Locate the cell with the specified text and output its [X, Y] center coordinate. 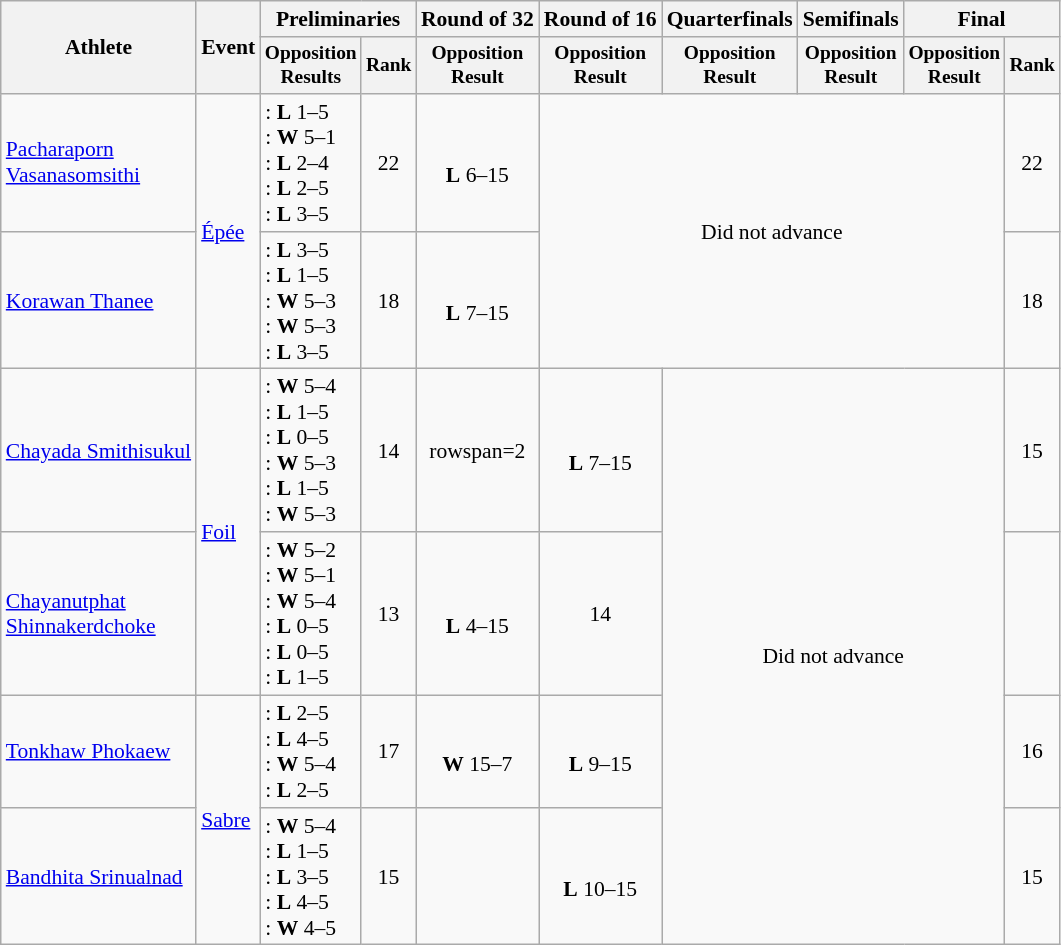
: W 5–2: W 5–1: W 5–4: L 0–5: L 0–5: L 1–5 [310, 614]
Semifinals [851, 19]
Chayada Smithisukul [98, 450]
L 4–15 [478, 614]
PacharapornVasanasomsithi [98, 163]
W 15–7 [478, 752]
Athlete [98, 48]
Tonkhaw Phokaew [98, 752]
13 [388, 614]
Round of 32 [478, 19]
Korawan Thanee [98, 301]
rowspan=2 [478, 450]
L 6–15 [478, 163]
L 9–15 [600, 752]
ChayanutphatShinnakerdchoke [98, 614]
16 [1032, 752]
Épée [228, 232]
: L 2–5: L 4–5: W 5–4: L 2–5 [310, 752]
Final [982, 19]
Round of 16 [600, 19]
: L 3–5: L 1–5: W 5–3: W 5–3: L 3–5 [310, 301]
Quarterfinals [730, 19]
Foil [228, 532]
15 [1032, 450]
17 [388, 752]
Preliminaries [338, 19]
: L 1–5: W 5–1: L 2–4: L 2–5: L 3–5 [310, 163]
: W 5–4: L 1–5: L 0–5: W 5–3: L 1–5: W 5–3 [310, 450]
Event [228, 48]
OppositionResults [310, 66]
